Capture the cell that displays the provided text and extract its [X, Y] central coordinate. 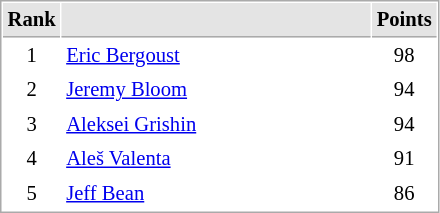
Aleš Valenta [216, 158]
Eric Bergoust [216, 56]
Jeremy Bloom [216, 90]
Jeff Bean [216, 194]
4 [32, 158]
3 [32, 124]
1 [32, 56]
2 [32, 90]
Aleksei Grishin [216, 124]
Rank [32, 20]
5 [32, 194]
86 [404, 194]
Points [404, 20]
91 [404, 158]
98 [404, 56]
